From the cell containing the given text, extract its center point as [X, Y] coordinate. 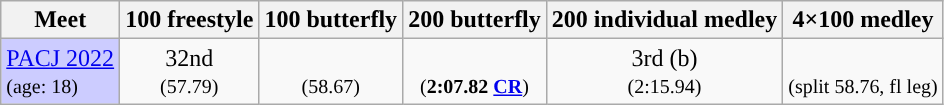
PACJ 2022(age: 18) [60, 72]
4×100 medley [863, 20]
(2:07.82 CR) [475, 72]
(58.67) [331, 72]
100 freestyle [190, 20]
(split 58.76, fl leg) [863, 72]
3rd (b)(2:15.94) [664, 72]
200 individual medley [664, 20]
Meet [60, 20]
200 butterfly [475, 20]
32nd(57.79) [190, 72]
100 butterfly [331, 20]
